Find where the given text appears and provide that cell's center as [x, y] coordinate. 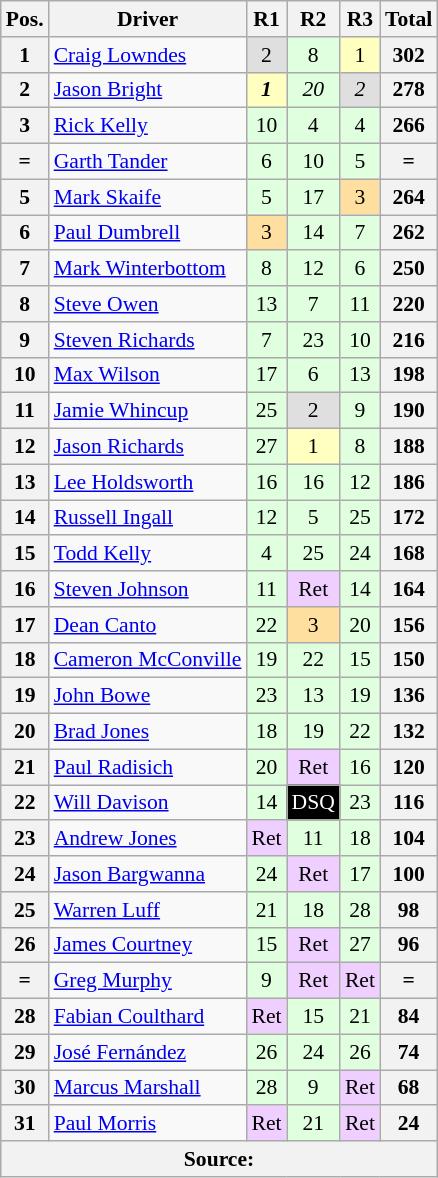
96 [408, 945]
84 [408, 1017]
Warren Luff [148, 910]
Mark Winterbottom [148, 269]
Max Wilson [148, 375]
Driver [148, 19]
Jason Bright [148, 90]
Craig Lowndes [148, 55]
Pos. [25, 19]
Greg Murphy [148, 981]
116 [408, 803]
Mark Skaife [148, 197]
James Courtney [148, 945]
Source: [220, 1159]
Will Davison [148, 803]
150 [408, 660]
262 [408, 233]
Paul Morris [148, 1124]
Dean Canto [148, 625]
Todd Kelly [148, 554]
Fabian Coulthard [148, 1017]
Paul Dumbrell [148, 233]
172 [408, 518]
74 [408, 1052]
Garth Tander [148, 162]
Steven Richards [148, 340]
Andrew Jones [148, 839]
Jason Richards [148, 447]
José Fernández [148, 1052]
120 [408, 767]
John Bowe [148, 696]
R2 [314, 19]
186 [408, 482]
100 [408, 874]
Jason Bargwanna [148, 874]
30 [25, 1088]
Total [408, 19]
Lee Holdsworth [148, 482]
Steve Owen [148, 304]
104 [408, 839]
98 [408, 910]
Jamie Whincup [148, 411]
68 [408, 1088]
216 [408, 340]
188 [408, 447]
198 [408, 375]
R3 [360, 19]
156 [408, 625]
Russell Ingall [148, 518]
266 [408, 126]
264 [408, 197]
31 [25, 1124]
DSQ [314, 803]
302 [408, 55]
250 [408, 269]
164 [408, 589]
190 [408, 411]
Marcus Marshall [148, 1088]
R1 [266, 19]
168 [408, 554]
29 [25, 1052]
220 [408, 304]
Rick Kelly [148, 126]
136 [408, 696]
Cameron McConville [148, 660]
Brad Jones [148, 732]
Steven Johnson [148, 589]
278 [408, 90]
Paul Radisich [148, 767]
132 [408, 732]
